From the cell containing the given text, extract its center point as (X, Y) coordinate. 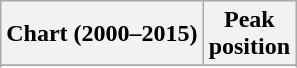
Chart (2000–2015) (102, 34)
Peakposition (249, 34)
